Detect which cell encompasses the target text, then output its (X, Y) center coordinate. 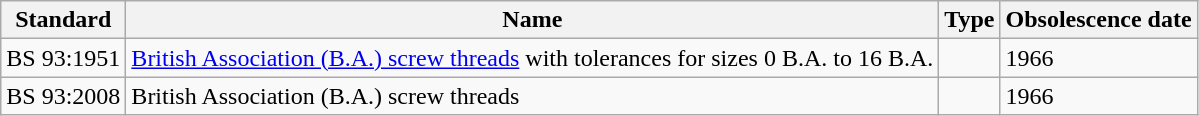
Name (532, 20)
BS 93:2008 (64, 96)
British Association (B.A.) screw threads with tolerances for sizes 0 B.A. to 16 B.A. (532, 58)
British Association (B.A.) screw threads (532, 96)
Type (970, 20)
BS 93:1951 (64, 58)
Standard (64, 20)
Obsolescence date (1098, 20)
